Determine the (x, y) coordinate at the center of the cell enclosing the given text.  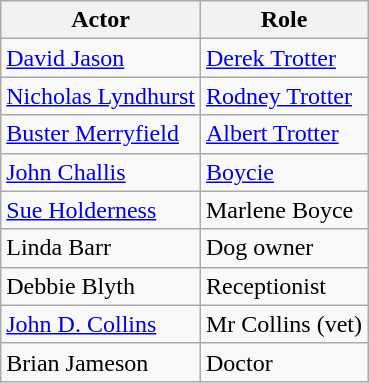
Role (284, 20)
Receptionist (284, 286)
Dog owner (284, 248)
Mr Collins (vet) (284, 324)
Actor (101, 20)
Rodney Trotter (284, 96)
Sue Holderness (101, 210)
Linda Barr (101, 248)
Boycie (284, 172)
Brian Jameson (101, 362)
Doctor (284, 362)
Debbie Blyth (101, 286)
David Jason (101, 58)
Derek Trotter (284, 58)
Buster Merryfield (101, 134)
Albert Trotter (284, 134)
Nicholas Lyndhurst (101, 96)
John Challis (101, 172)
John D. Collins (101, 324)
Marlene Boyce (284, 210)
